Search for the cell housing the specified text and yield its (x, y) center coordinate. 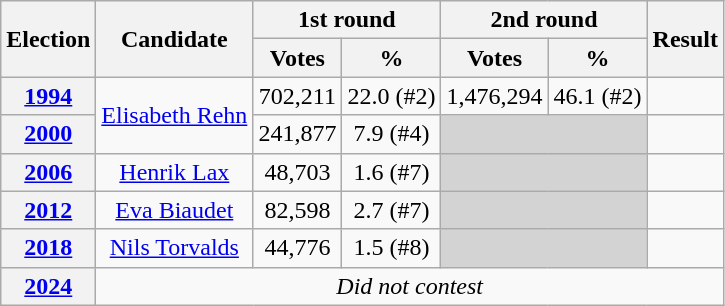
2000 (48, 134)
702,211 (298, 96)
Henrik Lax (174, 172)
82,598 (298, 210)
1.5 (#8) (392, 248)
22.0 (#2) (392, 96)
Elisabeth Rehn (174, 115)
241,877 (298, 134)
Did not contest (410, 286)
7.9 (#4) (392, 134)
Election (48, 39)
2012 (48, 210)
Eva Biaudet (174, 210)
2.7 (#7) (392, 210)
2018 (48, 248)
1st round (347, 20)
Result (685, 39)
1,476,294 (494, 96)
Nils Torvalds (174, 248)
44,776 (298, 248)
48,703 (298, 172)
2024 (48, 286)
1.6 (#7) (392, 172)
46.1 (#2) (598, 96)
Candidate (174, 39)
2006 (48, 172)
2nd round (544, 20)
1994 (48, 96)
